Return the (X, Y) coordinate for the center point of the cell that contains the specified text.  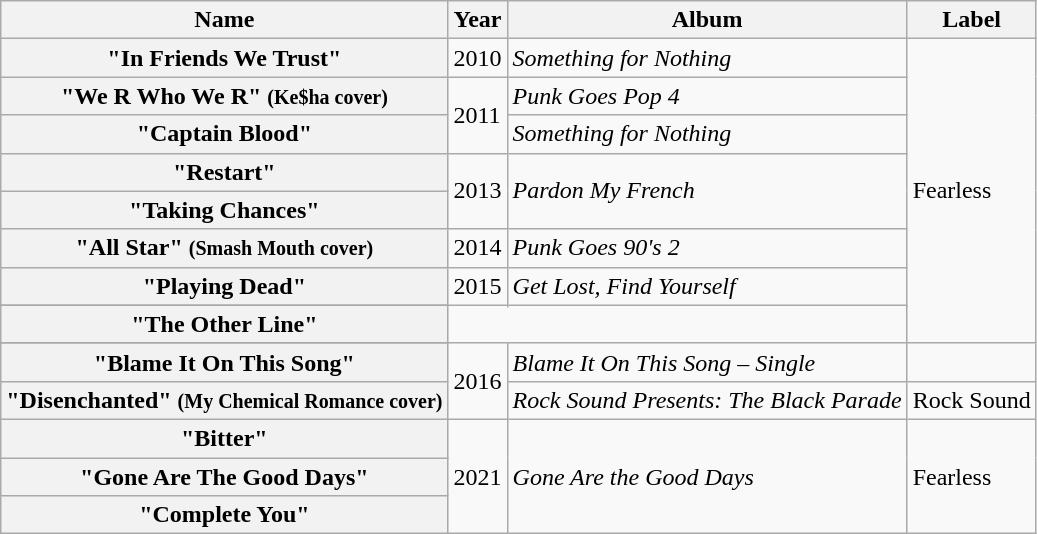
"In Friends We Trust" (224, 58)
"All Star" (Smash Mouth cover) (224, 248)
Pardon My French (707, 191)
Label (972, 20)
Year (478, 20)
2015 (478, 286)
Punk Goes Pop 4 (707, 96)
"Disenchanted" (My Chemical Romance cover) (224, 400)
"Blame It On This Song" (224, 362)
"Playing Dead" (224, 286)
2016 (478, 381)
"The Other Line" (224, 324)
"Bitter" (224, 438)
2011 (478, 115)
2021 (478, 476)
2014 (478, 248)
Get Lost, Find Yourself (707, 286)
Blame It On This Song – Single (707, 362)
"Captain Blood" (224, 134)
2010 (478, 58)
"We R Who We R" (Ke$ha cover) (224, 96)
"Gone Are The Good Days" (224, 477)
"Taking Chances" (224, 210)
"Complete You" (224, 515)
Rock Sound Presents: The Black Parade (707, 400)
"Restart" (224, 172)
2013 (478, 191)
Album (707, 20)
Gone Are the Good Days (707, 476)
Name (224, 20)
Punk Goes 90's 2 (707, 248)
Rock Sound (972, 400)
